Find where the given text appears and provide that cell's center as [X, Y] coordinate. 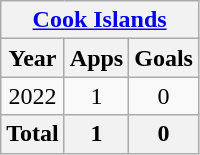
Year [33, 58]
Apps [96, 58]
Goals [164, 58]
2022 [33, 96]
Cook Islands [100, 20]
Total [33, 134]
